Detect which cell encompasses the target text, then output its [X, Y] center coordinate. 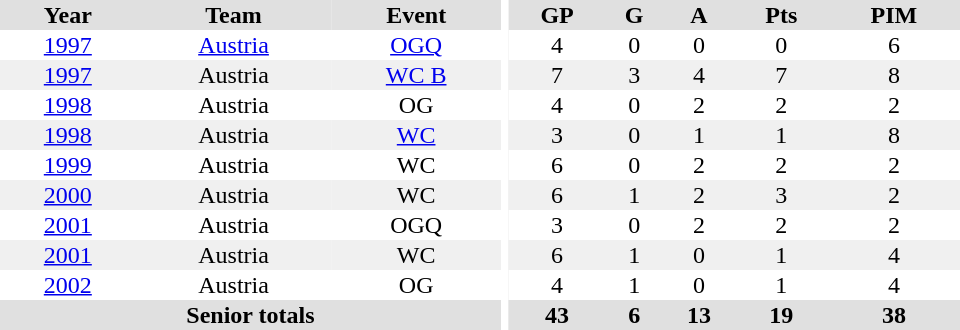
A [699, 15]
13 [699, 315]
43 [558, 315]
2002 [68, 285]
19 [782, 315]
Event [416, 15]
G [634, 15]
Senior totals [250, 315]
PIM [894, 15]
2000 [68, 195]
GP [558, 15]
1999 [68, 165]
Year [68, 15]
38 [894, 315]
Team [234, 15]
Pts [782, 15]
WC B [416, 75]
